Detect which cell encompasses the target text, then output its [X, Y] center coordinate. 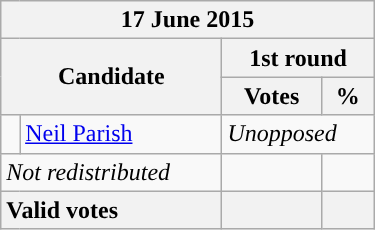
Candidate [112, 77]
Not redistributed [112, 172]
Votes [272, 96]
Valid votes [112, 210]
1st round [298, 58]
% [348, 96]
Unopposed [298, 134]
17 June 2015 [188, 20]
Neil Parish [121, 134]
